Return (X, Y) of the center of cell containing provided text 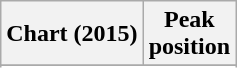
Peakposition (189, 34)
Chart (2015) (72, 34)
